Provide the [X, Y] coordinate of the cell's center where the given text is located.  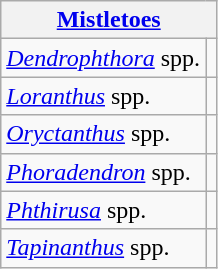
Tapinanthus spp. [104, 248]
Oryctanthus spp. [104, 134]
Mistletoes [109, 20]
Dendrophthora spp. [104, 58]
Phthirusa spp. [104, 210]
Loranthus spp. [104, 96]
Phoradendron spp. [104, 172]
